Return the [X, Y] coordinate for the center point of the cell that contains the specified text.  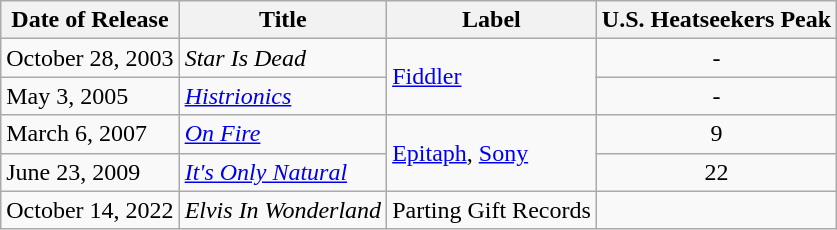
Epitaph, Sony [492, 153]
Elvis In Wonderland [282, 210]
It's Only Natural [282, 172]
October 28, 2003 [90, 58]
22 [716, 172]
9 [716, 134]
March 6, 2007 [90, 134]
Date of Release [90, 20]
June 23, 2009 [90, 172]
U.S. Heatseekers Peak [716, 20]
October 14, 2022 [90, 210]
Parting Gift Records [492, 210]
Histrionics [282, 96]
Fiddler [492, 77]
Star Is Dead [282, 58]
Title [282, 20]
On Fire [282, 134]
Label [492, 20]
May 3, 2005 [90, 96]
